For the text-containing cell, return its midpoint in (X, Y) coordinate format. 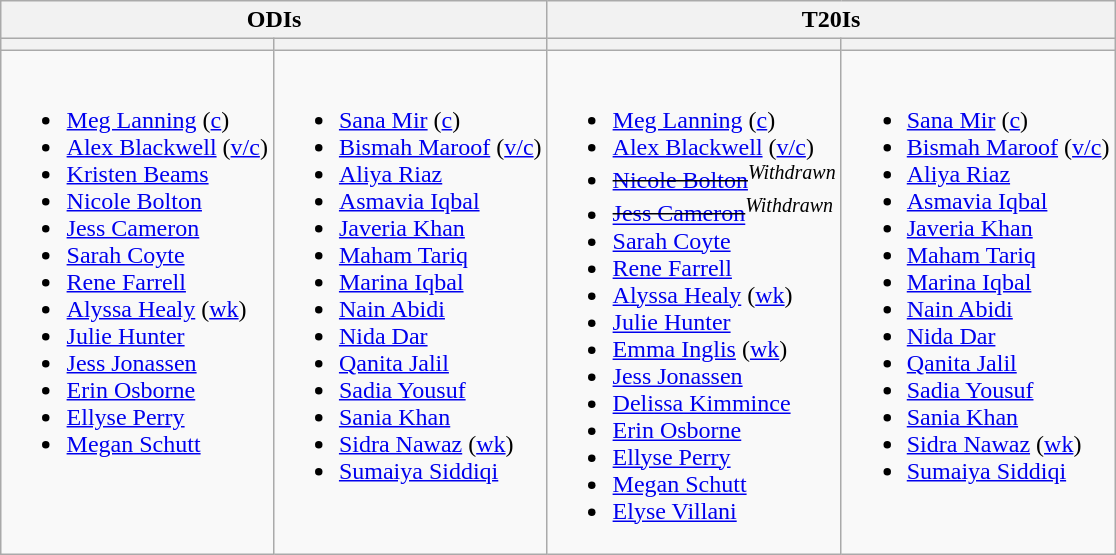
ODIs (274, 20)
T20Is (831, 20)
